Pinpoint the cell where the given text exists, returning its [x, y] midpoint coordinate. 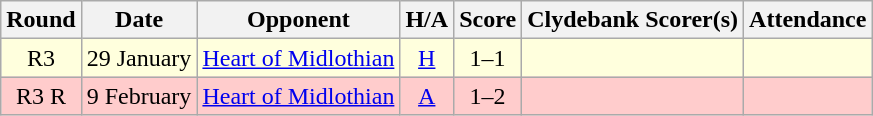
9 February [139, 96]
Opponent [298, 20]
H [427, 58]
Date [139, 20]
R3 [41, 58]
1–2 [488, 96]
1–1 [488, 58]
Score [488, 20]
Attendance [808, 20]
Clydebank Scorer(s) [633, 20]
R3 R [41, 96]
H/A [427, 20]
A [427, 96]
29 January [139, 58]
Round [41, 20]
